Return the [X, Y] coordinate for the center point of the cell that contains the specified text.  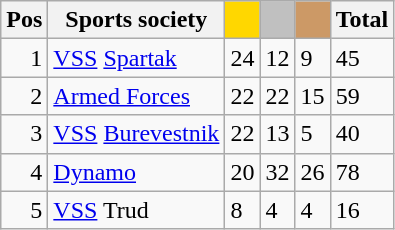
Sports society [136, 20]
2 [24, 96]
Armed Forces [136, 96]
16 [362, 210]
24 [242, 58]
12 [278, 58]
15 [312, 96]
45 [362, 58]
32 [278, 172]
59 [362, 96]
78 [362, 172]
40 [362, 134]
Dynamo [136, 172]
1 [24, 58]
26 [312, 172]
13 [278, 134]
VSS Burevestnik [136, 134]
Pos [24, 20]
20 [242, 172]
VSS Trud [136, 210]
3 [24, 134]
8 [242, 210]
9 [312, 58]
VSS Spartak [136, 58]
Total [362, 20]
